For the text-containing cell, return its midpoint in [X, Y] coordinate format. 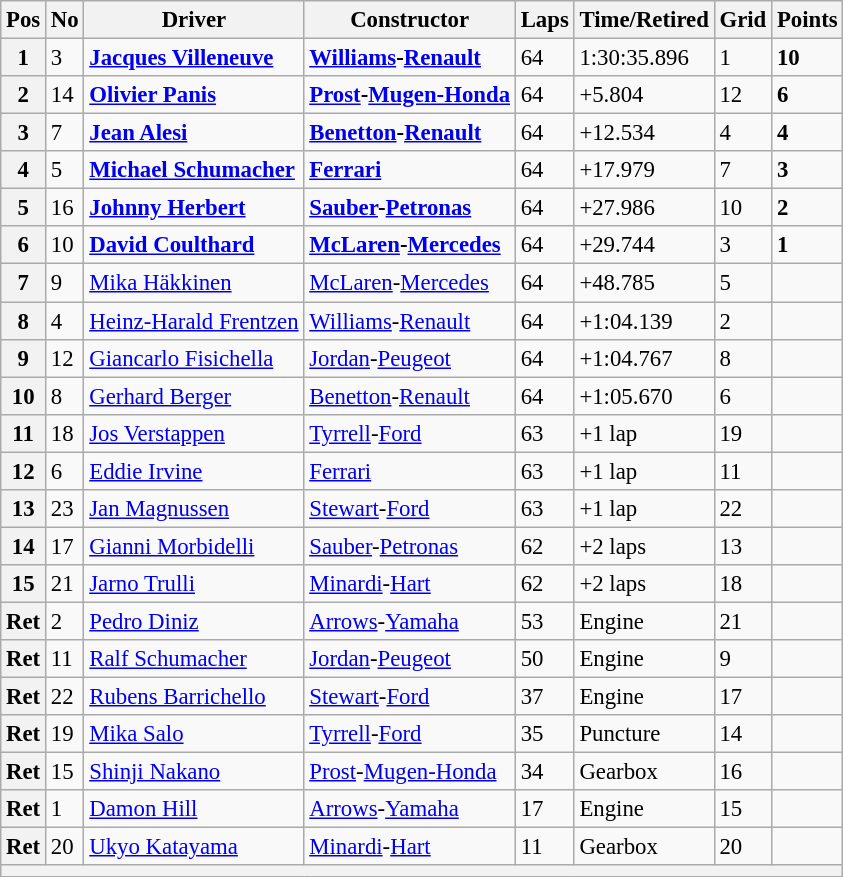
Mika Salo [194, 734]
Mika Häkkinen [194, 283]
Shinji Nakano [194, 772]
35 [544, 734]
+29.744 [644, 245]
Laps [544, 20]
Points [808, 20]
23 [65, 509]
Jos Verstappen [194, 433]
Eddie Irvine [194, 471]
37 [544, 697]
+1:05.670 [644, 396]
50 [544, 659]
Jan Magnussen [194, 509]
+5.804 [644, 95]
1:30:35.896 [644, 58]
+1:04.767 [644, 358]
Pedro Diniz [194, 621]
Johnny Herbert [194, 208]
+1:04.139 [644, 321]
Heinz-Harald Frentzen [194, 321]
Ukyo Katayama [194, 847]
Olivier Panis [194, 95]
Damon Hill [194, 809]
Ralf Schumacher [194, 659]
Giancarlo Fisichella [194, 358]
Pos [24, 20]
Jarno Trulli [194, 584]
Driver [194, 20]
David Coulthard [194, 245]
Rubens Barrichello [194, 697]
Jacques Villeneuve [194, 58]
+27.986 [644, 208]
34 [544, 772]
Gianni Morbidelli [194, 546]
+12.534 [644, 133]
Jean Alesi [194, 133]
+48.785 [644, 283]
+17.979 [644, 170]
53 [544, 621]
Gerhard Berger [194, 396]
Grid [742, 20]
Michael Schumacher [194, 170]
Time/Retired [644, 20]
No [65, 20]
Puncture [644, 734]
Constructor [410, 20]
